Return the [x, y] coordinate for the center point of the cell that contains the specified text.  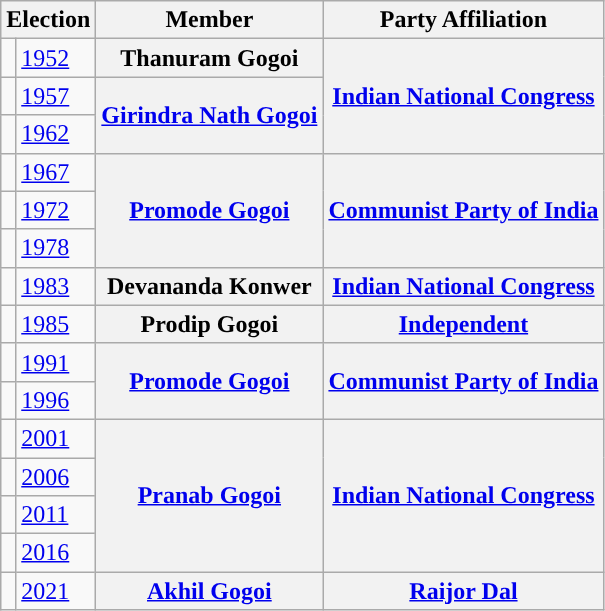
1962 [56, 134]
1967 [56, 172]
1957 [56, 96]
Pranab Gogoi [210, 495]
1996 [56, 400]
Prodip Gogoi [210, 324]
Devananda Konwer [210, 286]
2001 [56, 438]
1983 [56, 286]
2006 [56, 477]
1985 [56, 324]
Girindra Nath Gogoi [210, 115]
Party Affiliation [464, 20]
Akhil Gogoi [210, 591]
2011 [56, 515]
Member [210, 20]
2021 [56, 591]
1978 [56, 248]
Raijor Dal [464, 591]
Election [48, 20]
Independent [464, 324]
2016 [56, 553]
1972 [56, 210]
1991 [56, 362]
Thanuram Gogoi [210, 58]
1952 [56, 58]
